Detect which cell encompasses the target text, then output its [x, y] center coordinate. 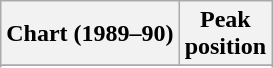
Chart (1989–90) [90, 34]
Peakposition [225, 34]
